Extract the (X, Y) coordinate from the center of the cell holding the provided text.  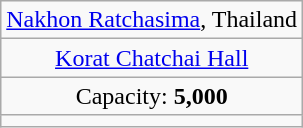
Capacity: 5,000 (152, 96)
Korat Chatchai Hall (152, 58)
Nakhon Ratchasima, Thailand (152, 20)
